Determine the [X, Y] coordinate at the center of the cell enclosing the given text.  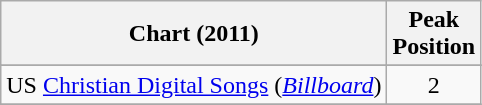
Peak Position [434, 34]
2 [434, 85]
US Christian Digital Songs (Billboard) [194, 85]
Chart (2011) [194, 34]
